For the text-containing cell, return its midpoint in (x, y) coordinate format. 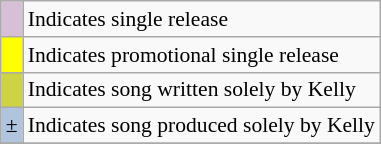
± (12, 126)
Indicates song produced solely by Kelly (202, 126)
Indicates promotional single release (202, 55)
Indicates single release (202, 19)
Indicates song written solely by Kelly (202, 90)
